For the text-containing cell, return its midpoint in [X, Y] coordinate format. 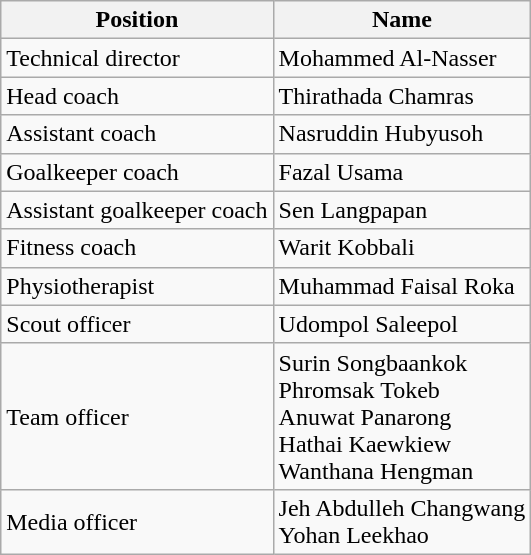
Head coach [137, 96]
Name [402, 20]
Team officer [137, 416]
Udompol Saleepol [402, 324]
Muhammad Faisal Roka [402, 286]
Thirathada Chamras [402, 96]
Fazal Usama [402, 172]
Technical director [137, 58]
Assistant goalkeeper coach [137, 210]
Goalkeeper coach [137, 172]
Nasruddin Hubyusoh [402, 134]
Fitness coach [137, 248]
Surin Songbaankok Phromsak Tokeb Anuwat Panarong Hathai Kaewkiew Wanthana Hengman [402, 416]
Jeh Abdulleh Changwang Yohan Leekhao [402, 522]
Sen Langpapan [402, 210]
Mohammed Al-Nasser [402, 58]
Scout officer [137, 324]
Physiotherapist [137, 286]
Warit Kobbali [402, 248]
Media officer [137, 522]
Position [137, 20]
Assistant coach [137, 134]
